Return (X, Y) of the center of cell containing provided text 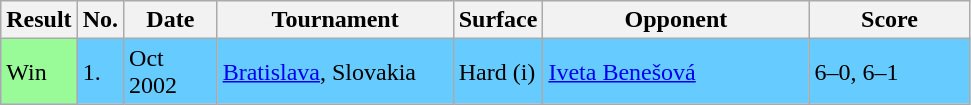
Win (39, 72)
Surface (498, 20)
Result (39, 20)
Score (890, 20)
Date (171, 20)
Bratislava, Slovakia (335, 72)
Opponent (676, 20)
1. (100, 72)
No. (100, 20)
Iveta Benešová (676, 72)
Tournament (335, 20)
Hard (i) (498, 72)
6–0, 6–1 (890, 72)
Oct 2002 (171, 72)
